Output the [x, y] coordinate of the center of the cell containing the given text.  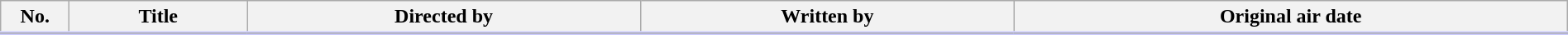
No. [35, 17]
Title [159, 17]
Written by [828, 17]
Original air date [1290, 17]
Directed by [444, 17]
